Scan for the cell matching the given text and deliver its [x, y] coordinate at center. 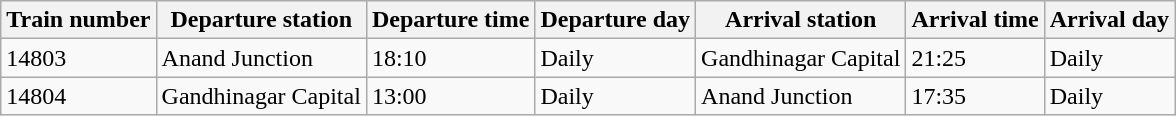
Departure time [450, 20]
Departure day [616, 20]
Train number [78, 20]
Arrival day [1109, 20]
14803 [78, 58]
Departure station [261, 20]
17:35 [975, 96]
21:25 [975, 58]
Arrival time [975, 20]
18:10 [450, 58]
14804 [78, 96]
Arrival station [801, 20]
13:00 [450, 96]
